Extract the [x, y] coordinate from the center of the cell holding the provided text.  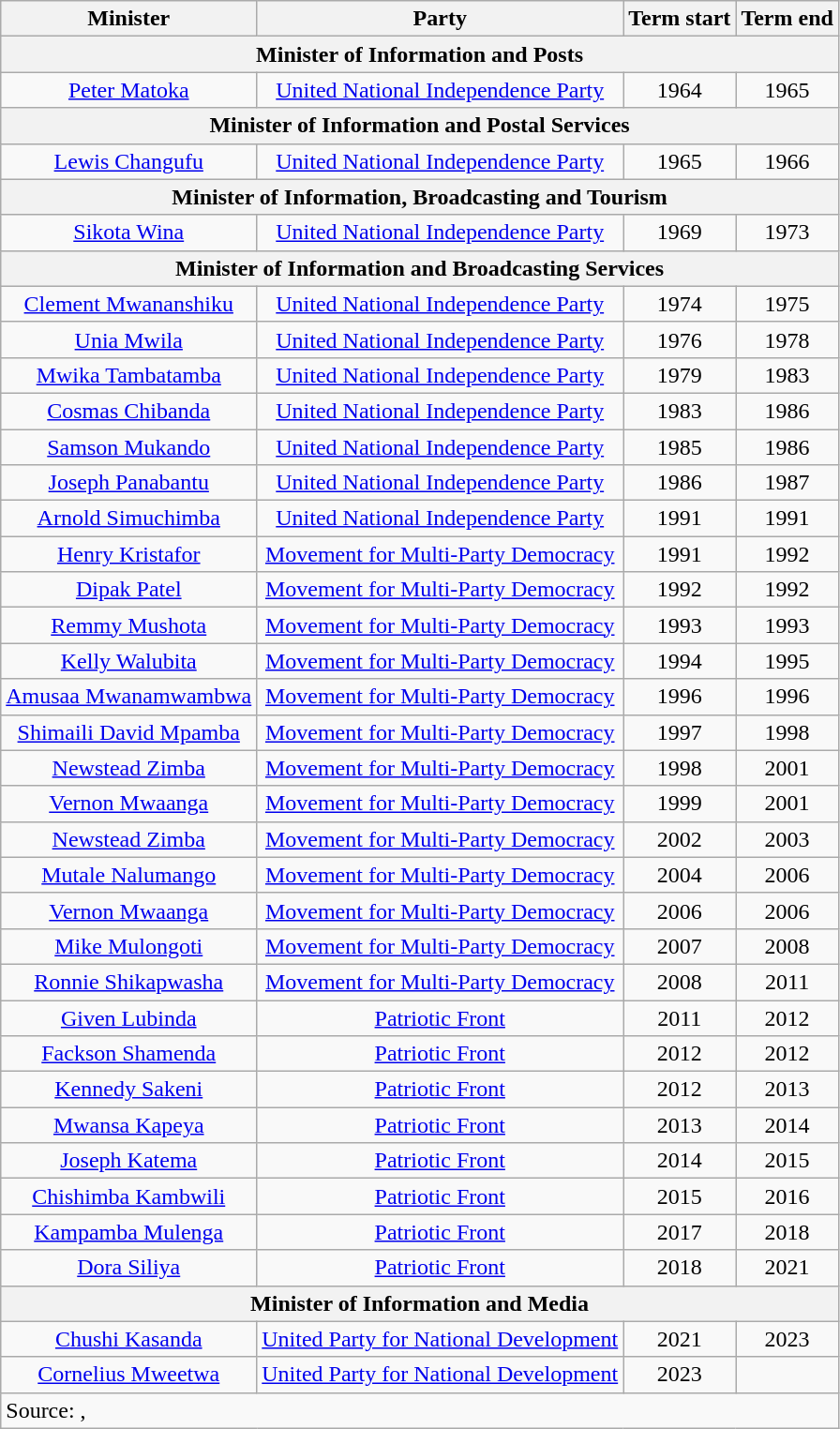
Samson Mukando [129, 447]
Lewis Changufu [129, 161]
1969 [680, 233]
Peter Matoka [129, 90]
Term start [680, 19]
Dora Siliya [129, 1268]
Clement Mwananshiku [129, 304]
Chushi Kasanda [129, 1339]
Kampamba Mulenga [129, 1232]
1987 [787, 483]
Party [441, 19]
1994 [680, 661]
Term end [787, 19]
Mutale Nalumango [129, 875]
Minister of Information and Posts [420, 54]
Fackson Shamenda [129, 1054]
Mwansa Kapeya [129, 1125]
Unia Mwila [129, 339]
1979 [680, 375]
Sikota Wina [129, 233]
Minister of Information and Postal Services [420, 126]
Cornelius Mweetwa [129, 1375]
2002 [680, 839]
2016 [787, 1196]
1973 [787, 233]
2003 [787, 839]
1964 [680, 90]
2017 [680, 1232]
1975 [787, 304]
Minister of Information, Broadcasting and Tourism [420, 197]
Given Lubinda [129, 1017]
Arnold Simuchimba [129, 519]
Kelly Walubita [129, 661]
1976 [680, 339]
Kennedy Sakeni [129, 1090]
Remmy Mushota [129, 625]
Joseph Panabantu [129, 483]
2007 [680, 946]
Minister [129, 19]
Joseph Katema [129, 1161]
Minister of Information and Media [420, 1303]
Minister of Information and Broadcasting Services [420, 268]
1974 [680, 304]
Henry Kristafor [129, 554]
1999 [680, 804]
Chishimba Kambwili [129, 1196]
Mike Mulongoti [129, 946]
1995 [787, 661]
1997 [680, 732]
Source: , [420, 1410]
2004 [680, 875]
Cosmas Chibanda [129, 411]
Amusaa Mwanamwambwa [129, 697]
Dipak Patel [129, 590]
Shimaili David Mpamba [129, 732]
Ronnie Shikapwasha [129, 982]
1978 [787, 339]
1985 [680, 447]
Mwika Tambatamba [129, 375]
1966 [787, 161]
